Search for the cell housing the specified text and yield its [X, Y] center coordinate. 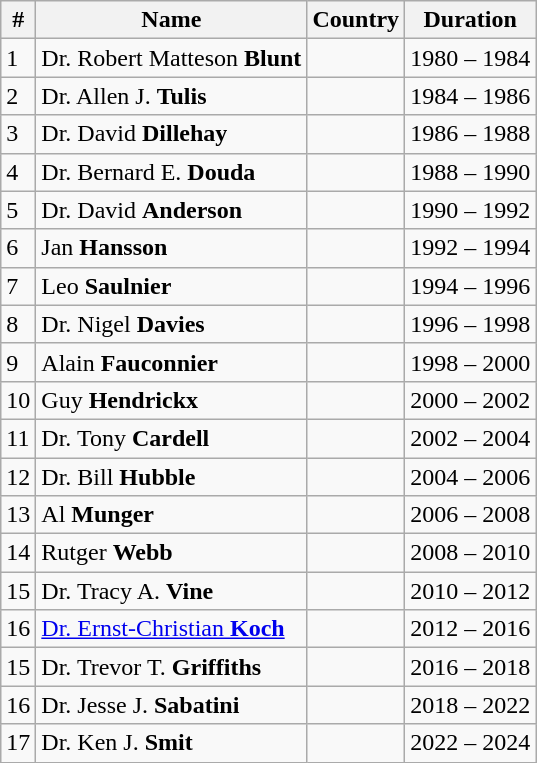
1984 – 1986 [470, 96]
1994 – 1996 [470, 286]
1986 – 1988 [470, 134]
2022 – 2024 [470, 743]
2016 – 2018 [470, 667]
2018 – 2022 [470, 705]
13 [18, 515]
2008 – 2010 [470, 553]
1992 – 1994 [470, 248]
1996 – 1998 [470, 324]
Dr. Robert Matteson Blunt [172, 58]
12 [18, 477]
Jan Hansson [172, 248]
1980 – 1984 [470, 58]
7 [18, 286]
Leo Saulnier [172, 286]
Dr. Jesse J. Sabatini [172, 705]
14 [18, 553]
6 [18, 248]
11 [18, 438]
Dr. Tracy A. Vine [172, 591]
2004 – 2006 [470, 477]
# [18, 20]
3 [18, 134]
4 [18, 172]
2000 – 2002 [470, 400]
Guy Hendrickx [172, 400]
10 [18, 400]
2 [18, 96]
Dr. Tony Cardell [172, 438]
Dr. Ken J. Smit [172, 743]
Dr. Nigel Davies [172, 324]
2006 – 2008 [470, 515]
Dr. David Dillehay [172, 134]
Name [172, 20]
2002 – 2004 [470, 438]
Al Munger [172, 515]
1998 – 2000 [470, 362]
Dr. Bernard E. Douda [172, 172]
9 [18, 362]
Dr. David Anderson [172, 210]
8 [18, 324]
Country [356, 20]
Dr. Ernst-Christian Koch [172, 629]
Dr. Bill Hubble [172, 477]
1988 – 1990 [470, 172]
17 [18, 743]
Dr. Trevor T. Griffiths [172, 667]
2012 – 2016 [470, 629]
1 [18, 58]
Alain Fauconnier [172, 362]
5 [18, 210]
2010 – 2012 [470, 591]
1990 – 1992 [470, 210]
Dr. Allen J. Tulis [172, 96]
Duration [470, 20]
Rutger Webb [172, 553]
